Capture the cell that displays the provided text and extract its (x, y) central coordinate. 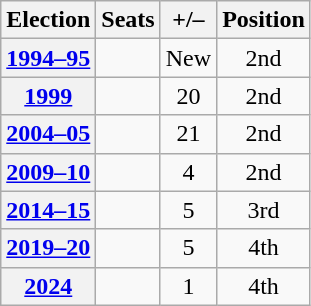
New (188, 58)
1999 (48, 96)
2024 (48, 286)
3rd (264, 210)
2009–10 (48, 172)
2019–20 (48, 248)
1 (188, 286)
Seats (128, 20)
2004–05 (48, 134)
2014–15 (48, 210)
20 (188, 96)
21 (188, 134)
+/– (188, 20)
Position (264, 20)
Election (48, 20)
1994–95 (48, 58)
4 (188, 172)
